Pinpoint the cell where the given text exists, returning its (X, Y) midpoint coordinate. 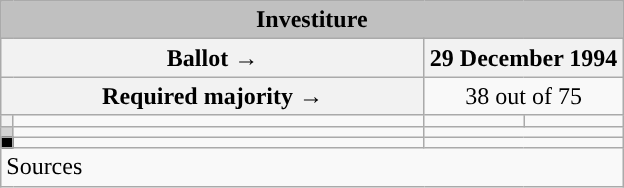
38 out of 75 (524, 96)
Sources (312, 167)
Required majority → (213, 96)
29 December 1994 (524, 58)
Ballot → (213, 58)
Investiture (312, 20)
